Scan for the cell matching the given text and deliver its [X, Y] coordinate at center. 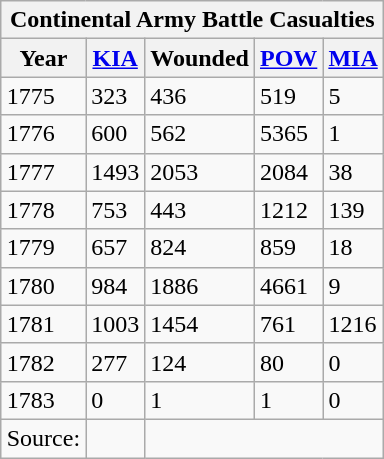
1212 [288, 210]
761 [288, 324]
1775 [43, 96]
1776 [43, 134]
9 [353, 286]
1777 [43, 172]
1781 [43, 324]
1493 [116, 172]
443 [200, 210]
1003 [116, 324]
277 [116, 362]
323 [116, 96]
984 [116, 286]
38 [353, 172]
5365 [288, 134]
80 [288, 362]
4661 [288, 286]
1780 [43, 286]
Continental Army Battle Casualties [192, 20]
2053 [200, 172]
600 [116, 134]
5 [353, 96]
1454 [200, 324]
1886 [200, 286]
753 [116, 210]
436 [200, 96]
1783 [43, 400]
MIA [353, 58]
2084 [288, 172]
1778 [43, 210]
519 [288, 96]
1216 [353, 324]
POW [288, 58]
1782 [43, 362]
Source: [43, 438]
859 [288, 248]
1779 [43, 248]
18 [353, 248]
562 [200, 134]
Wounded [200, 58]
KIA [116, 58]
Year [43, 58]
824 [200, 248]
657 [116, 248]
139 [353, 210]
124 [200, 362]
